Search for the cell housing the specified text and yield its [X, Y] center coordinate. 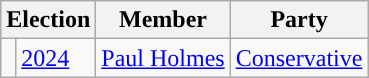
Election [48, 20]
Member [163, 20]
Party [299, 20]
Conservative [299, 58]
Paul Holmes [163, 58]
2024 [56, 58]
